Search for the cell housing the specified text and yield its (X, Y) center coordinate. 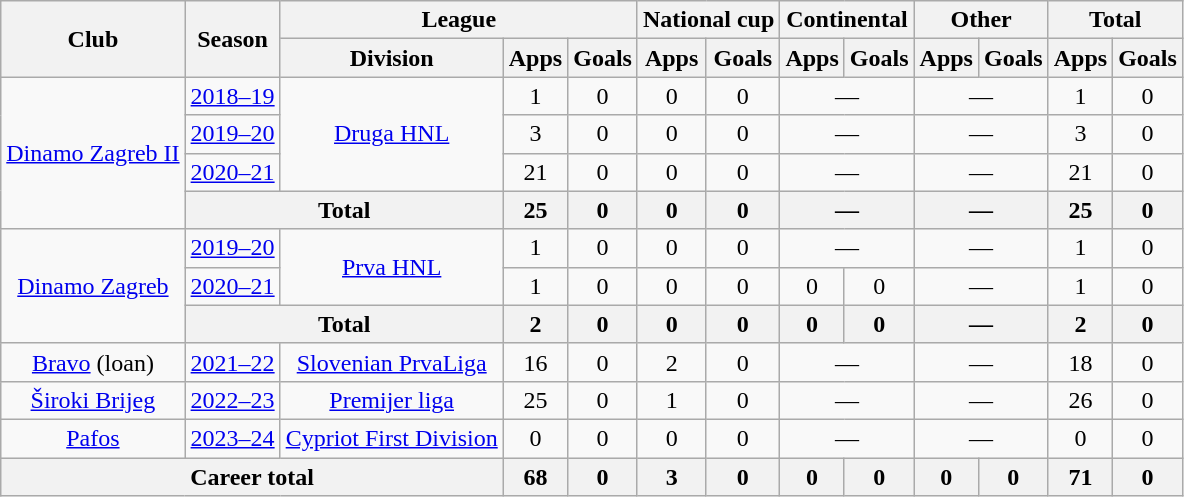
League (458, 20)
Dinamo Zagreb (93, 286)
Cypriot First Division (392, 438)
Dinamo Zagreb II (93, 153)
Prva HNL (392, 267)
Široki Brijeg (93, 400)
Season (232, 39)
Career total (252, 477)
Club (93, 39)
2018–19 (232, 96)
Druga HNL (392, 134)
National cup (708, 20)
18 (1080, 362)
Bravo (loan) (93, 362)
Pafos (93, 438)
Other (981, 20)
2021–22 (232, 362)
Premijer liga (392, 400)
16 (535, 362)
Division (392, 58)
26 (1080, 400)
Continental (847, 20)
Slovenian PrvaLiga (392, 362)
2022–23 (232, 400)
71 (1080, 477)
2023–24 (232, 438)
68 (535, 477)
